For the text-containing cell, return its midpoint in (x, y) coordinate format. 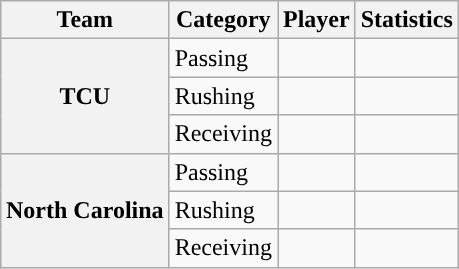
North Carolina (84, 210)
TCU (84, 96)
Team (84, 20)
Player (317, 20)
Category (223, 20)
Statistics (406, 20)
